For the text-containing cell, return its midpoint in [x, y] coordinate format. 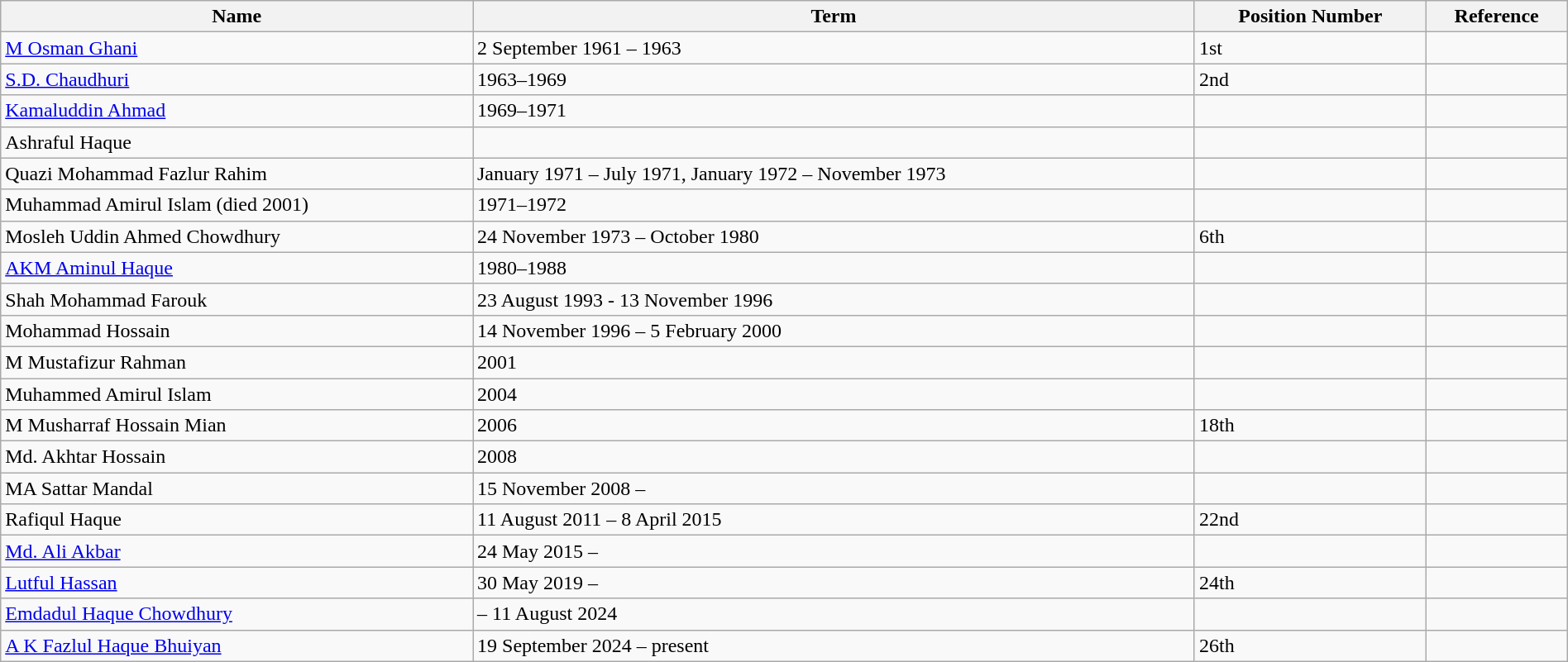
Md. Ali Akbar [237, 551]
1963–1969 [834, 79]
24 November 1973 – October 1980 [834, 236]
Mohammad Hossain [237, 331]
1st [1310, 48]
Name [237, 17]
S.D. Chaudhuri [237, 79]
M Mustafizur Rahman [237, 362]
19 September 2024 – present [834, 645]
Quazi Mohammad Fazlur Rahim [237, 174]
Emdadul Haque Chowdhury [237, 614]
1969–1971 [834, 111]
26th [1310, 645]
January 1971 – July 1971, January 1972 – November 1973 [834, 174]
22nd [1310, 520]
MA Sattar Mandal [237, 488]
A K Fazlul Haque Bhuiyan [237, 645]
11 August 2011 – 8 April 2015 [834, 520]
2nd [1310, 79]
Term [834, 17]
14 November 1996 – 5 February 2000 [834, 331]
30 May 2019 – [834, 583]
Reference [1497, 17]
Position Number [1310, 17]
2004 [834, 394]
Lutful Hassan [237, 583]
Shah Mohammad Farouk [237, 299]
15 November 2008 – [834, 488]
Muhammed Amirul Islam [237, 394]
1980–1988 [834, 268]
– 11 August 2024 [834, 614]
18th [1310, 426]
AKM Aminul Haque [237, 268]
Mosleh Uddin Ahmed Chowdhury [237, 236]
1971–1972 [834, 205]
Rafiqul Haque [237, 520]
Kamaluddin Ahmad [237, 111]
6th [1310, 236]
2008 [834, 457]
Ashraful Haque [237, 142]
M Musharraf Hossain Mian [237, 426]
2001 [834, 362]
Md. Akhtar Hossain [237, 457]
2 September 1961 – 1963 [834, 48]
24th [1310, 583]
23 August 1993 - 13 November 1996 [834, 299]
Muhammad Amirul Islam (died 2001) [237, 205]
2006 [834, 426]
M Osman Ghani [237, 48]
24 May 2015 – [834, 551]
